Locate the cell with the specified text and output its [X, Y] center coordinate. 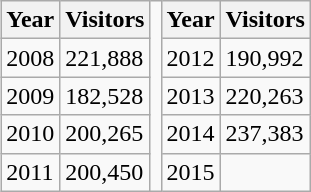
2015 [190, 172]
182,528 [105, 96]
200,265 [105, 134]
2014 [190, 134]
2011 [30, 172]
2010 [30, 134]
2012 [190, 58]
2008 [30, 58]
221,888 [105, 58]
190,992 [265, 58]
2013 [190, 96]
2009 [30, 96]
200,450 [105, 172]
220,263 [265, 96]
237,383 [265, 134]
